From the cell containing the given text, extract its center point as (X, Y) coordinate. 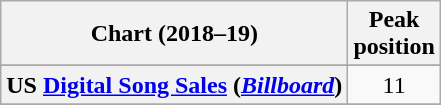
Chart (2018–19) (174, 34)
Peak position (394, 34)
US Digital Song Sales (Billboard) (174, 85)
11 (394, 85)
